Scan for the cell matching the given text and deliver its [X, Y] coordinate at center. 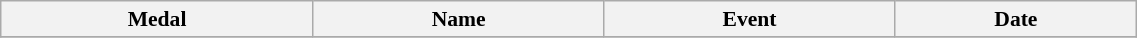
Medal [158, 19]
Name [458, 19]
Event [750, 19]
Date [1016, 19]
